Identify which cell holds the provided text, then report its [X, Y] central coordinate. 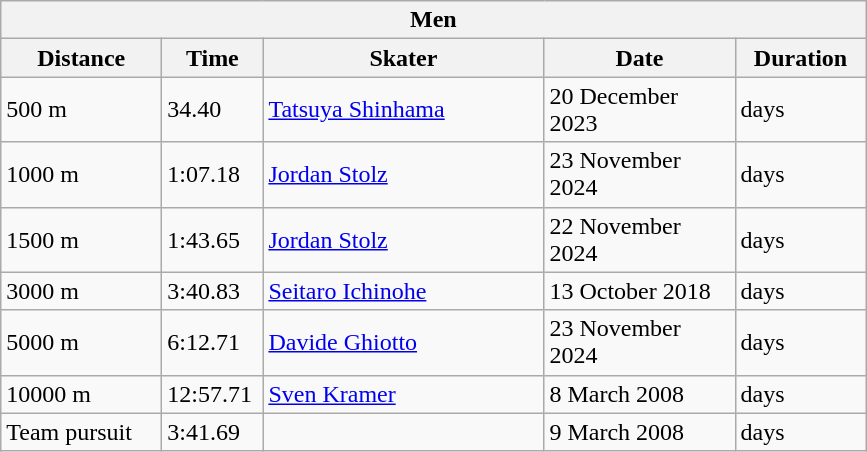
20 December 2023 [640, 110]
Seitaro Ichinohe [404, 291]
Sven Kramer [404, 394]
3000 m [82, 291]
13 October 2018 [640, 291]
Tatsuya Shinhama [404, 110]
Distance [82, 58]
1:07.18 [212, 174]
10000 m [82, 394]
6:12.71 [212, 342]
12:57.71 [212, 394]
500 m [82, 110]
1000 m [82, 174]
1500 m [82, 240]
8 March 2008 [640, 394]
Davide Ghiotto [404, 342]
Date [640, 58]
Duration [800, 58]
Team pursuit [82, 432]
34.40 [212, 110]
3:40.83 [212, 291]
9 March 2008 [640, 432]
Skater [404, 58]
3:41.69 [212, 432]
22 November 2024 [640, 240]
Time [212, 58]
1:43.65 [212, 240]
Men [434, 20]
5000 m [82, 342]
